Determine the [x, y] coordinate at the center of the cell enclosing the given text.  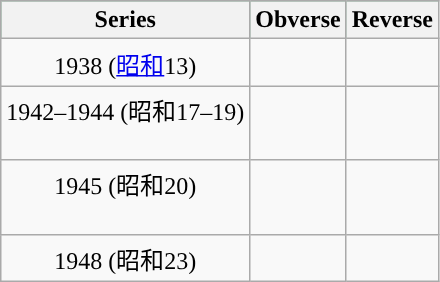
Reverse [392, 20]
Series [126, 20]
Obverse [298, 20]
1948 (昭和23) [126, 258]
1942–1944 (昭和17–19) [126, 123]
1945 (昭和20) [126, 197]
1938 (昭和13) [126, 62]
